Return the (x, y) coordinate for the center point of the cell that contains the specified text.  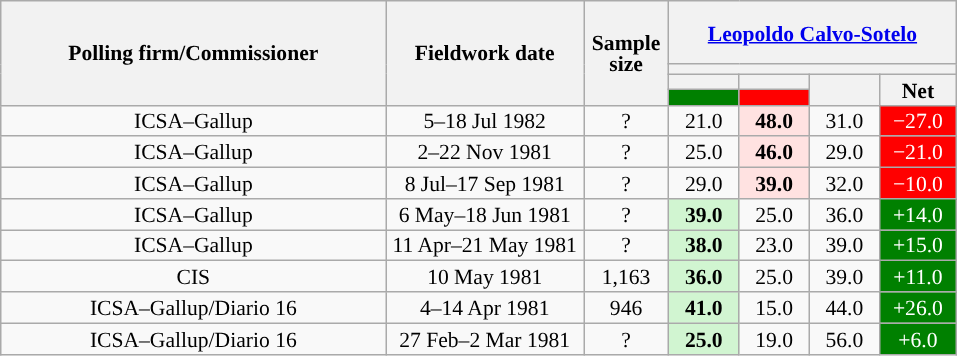
+14.0 (918, 214)
+15.0 (918, 246)
10 May 1981 (485, 276)
8 Jul–17 Sep 1981 (485, 184)
1,163 (626, 276)
946 (626, 308)
−27.0 (918, 120)
Leopoldo Calvo-Sotelo (813, 32)
4–14 Apr 1981 (485, 308)
+26.0 (918, 308)
48.0 (774, 120)
15.0 (774, 308)
−10.0 (918, 184)
56.0 (844, 338)
6 May–18 Jun 1981 (485, 214)
Sample size (626, 53)
Fieldwork date (485, 53)
27 Feb–2 Mar 1981 (485, 338)
−21.0 (918, 152)
19.0 (774, 338)
11 Apr–21 May 1981 (485, 246)
+11.0 (918, 276)
+6.0 (918, 338)
CIS (194, 276)
31.0 (844, 120)
38.0 (704, 246)
44.0 (844, 308)
46.0 (774, 152)
23.0 (774, 246)
32.0 (844, 184)
5–18 Jul 1982 (485, 120)
2–22 Nov 1981 (485, 152)
21.0 (704, 120)
Polling firm/Commissioner (194, 53)
41.0 (704, 308)
Net (918, 90)
